Extract the (X, Y) coordinate from the center of the cell holding the provided text.  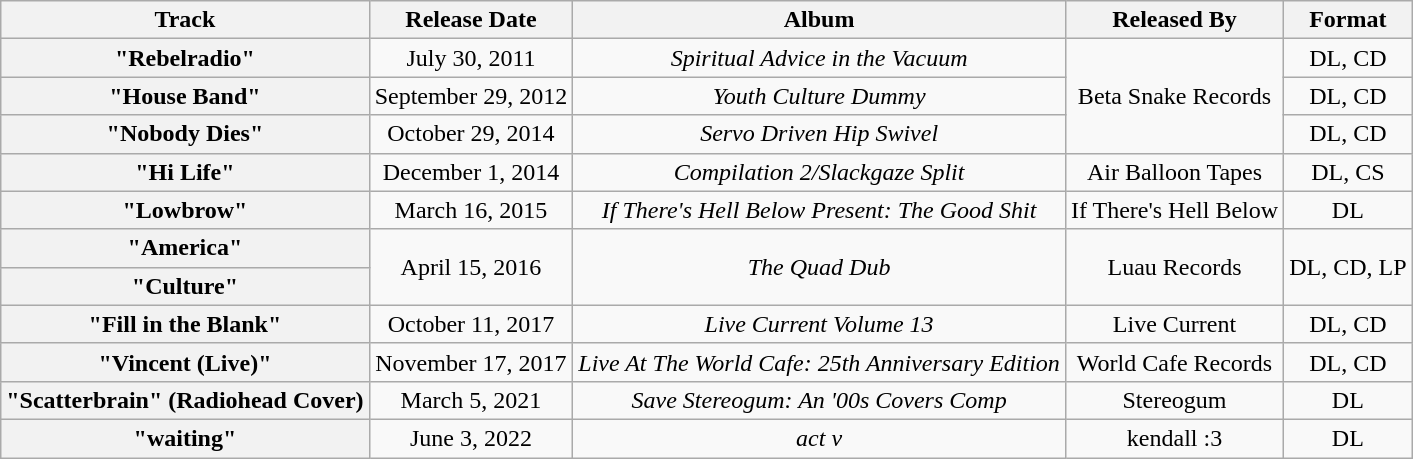
"Rebelradio" (185, 58)
"Lowbrow" (185, 210)
Save Stereogum: An '00s Covers Comp (820, 400)
Youth Culture Dummy (820, 96)
Live At The World Cafe: 25th Anniversary Edition (820, 362)
Live Current Volume 13 (820, 324)
DL, CS (1348, 172)
DL, CD, LP (1348, 267)
"America" (185, 248)
April 15, 2016 (471, 267)
Beta Snake Records (1174, 96)
World Cafe Records (1174, 362)
October 11, 2017 (471, 324)
Spiritual Advice in the Vacuum (820, 58)
September 29, 2012 (471, 96)
"Fill in the Blank" (185, 324)
Luau Records (1174, 267)
"Vincent (Live)" (185, 362)
June 3, 2022 (471, 438)
March 5, 2021 (471, 400)
act v (820, 438)
"Hi Life" (185, 172)
July 30, 2011 (471, 58)
March 16, 2015 (471, 210)
Air Balloon Tapes (1174, 172)
"Culture" (185, 286)
"Nobody Dies" (185, 134)
Compilation 2/Slackgaze Split (820, 172)
If There's Hell Below (1174, 210)
Format (1348, 20)
"Scatterbrain" (Radiohead Cover) (185, 400)
"waiting" (185, 438)
Released By (1174, 20)
kendall :3 (1174, 438)
Servo Driven Hip Swivel (820, 134)
October 29, 2014 (471, 134)
Track (185, 20)
The Quad Dub (820, 267)
If There's Hell Below Present: The Good Shit (820, 210)
Album (820, 20)
December 1, 2014 (471, 172)
November 17, 2017 (471, 362)
Release Date (471, 20)
"House Band" (185, 96)
Stereogum (1174, 400)
Live Current (1174, 324)
